Scan for the cell matching the given text and deliver its [X, Y] coordinate at center. 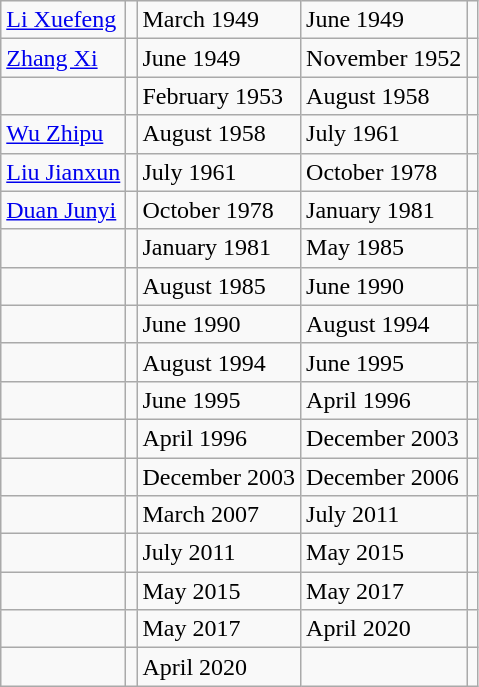
Wu Zhipu [64, 134]
March 1949 [219, 20]
Duan Junyi [64, 210]
August 1985 [219, 286]
May 1985 [384, 248]
March 2007 [219, 515]
Li Xuefeng [64, 20]
February 1953 [219, 96]
Zhang Xi [64, 58]
December 2006 [384, 477]
November 1952 [384, 58]
Liu Jianxun [64, 172]
